From the cell containing the given text, extract its center point as (X, Y) coordinate. 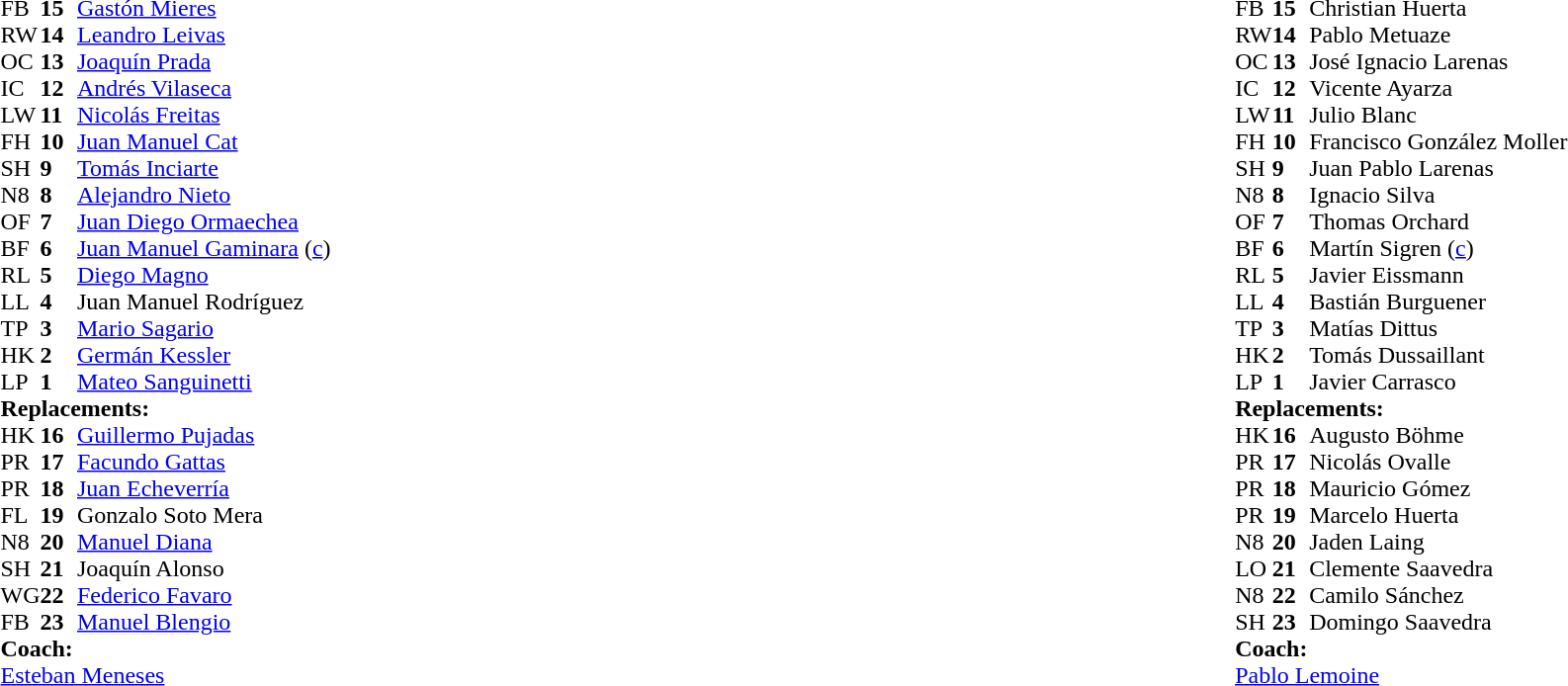
Tomás Inciarte (204, 168)
Juan Manuel Cat (204, 142)
Domingo Saavedra (1437, 623)
Ignacio Silva (1437, 196)
Mauricio Gómez (1437, 488)
Martín Sigren (c) (1437, 249)
Tomás Dussaillant (1437, 356)
Jaden Laing (1437, 542)
Juan Manuel Rodríguez (204, 302)
Joaquín Prada (204, 61)
Nicolás Ovalle (1437, 463)
Gonzalo Soto Mera (204, 516)
Julio Blanc (1437, 115)
FL (20, 516)
Francisco González Moller (1437, 142)
Marcelo Huerta (1437, 516)
Juan Pablo Larenas (1437, 168)
Javier Carrasco (1437, 382)
Javier Eissmann (1437, 275)
Clemente Saavedra (1437, 569)
Manuel Blengio (204, 623)
Vicente Ayarza (1437, 89)
WG (20, 595)
Juan Echeverría (204, 488)
LO (1254, 569)
Matías Dittus (1437, 328)
Thomas Orchard (1437, 221)
Bastián Burguener (1437, 302)
Federico Favaro (204, 595)
Joaquín Alonso (204, 569)
Juan Diego Ormaechea (204, 221)
Leandro Leivas (204, 36)
FB (20, 623)
Diego Magno (204, 275)
Alejandro Nieto (204, 196)
Mateo Sanguinetti (204, 382)
Manuel Diana (204, 542)
Pablo Metuaze (1437, 36)
Guillermo Pujadas (204, 435)
Camilo Sánchez (1437, 595)
Germán Kessler (204, 356)
Facundo Gattas (204, 463)
Juan Manuel Gaminara (c) (204, 249)
Andrés Vilaseca (204, 89)
José Ignacio Larenas (1437, 61)
Augusto Böhme (1437, 435)
Nicolás Freitas (204, 115)
Mario Sagario (204, 328)
